Locate the cell with the specified text and output its [x, y] center coordinate. 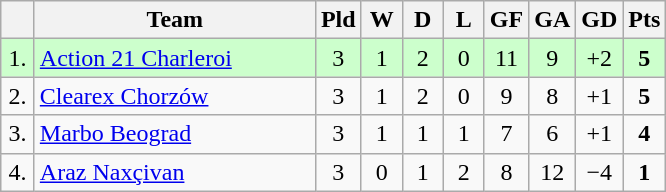
+2 [600, 58]
11 [506, 58]
12 [552, 172]
4 [644, 134]
6 [552, 134]
GA [552, 20]
W [382, 20]
2. [18, 96]
Pld [338, 20]
GD [600, 20]
Clearex Chorzów [174, 96]
Araz Naxçivan [174, 172]
L [464, 20]
1. [18, 58]
7 [506, 134]
Action 21 Charleroi [174, 58]
Marbo Beograd [174, 134]
D [422, 20]
Team [174, 20]
4. [18, 172]
GF [506, 20]
−4 [600, 172]
3. [18, 134]
Pts [644, 20]
